Scan for the cell matching the given text and deliver its [X, Y] coordinate at center. 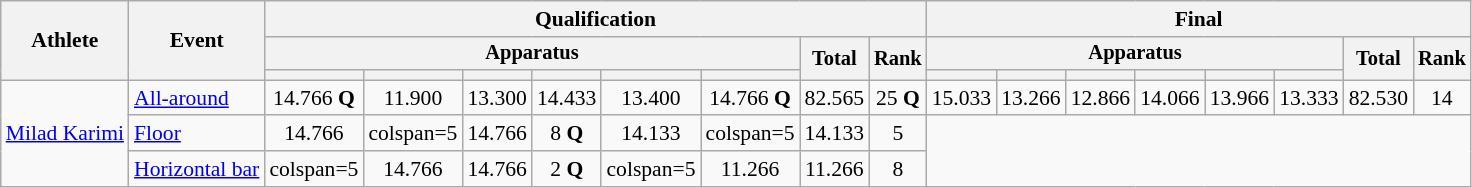
13.300 [496, 98]
11.900 [412, 98]
25 Q [898, 98]
2 Q [566, 169]
5 [898, 134]
Milad Karimi [65, 134]
Horizontal bar [196, 169]
13.266 [1030, 98]
Qualification [595, 19]
All-around [196, 98]
12.866 [1100, 98]
Floor [196, 134]
Final [1199, 19]
15.033 [962, 98]
8 [898, 169]
14.066 [1170, 98]
82.530 [1378, 98]
82.565 [834, 98]
14 [1442, 98]
8 Q [566, 134]
13.966 [1240, 98]
Athlete [65, 40]
13.400 [650, 98]
13.333 [1308, 98]
14.433 [566, 98]
Event [196, 40]
